For the text-containing cell, return its midpoint in [x, y] coordinate format. 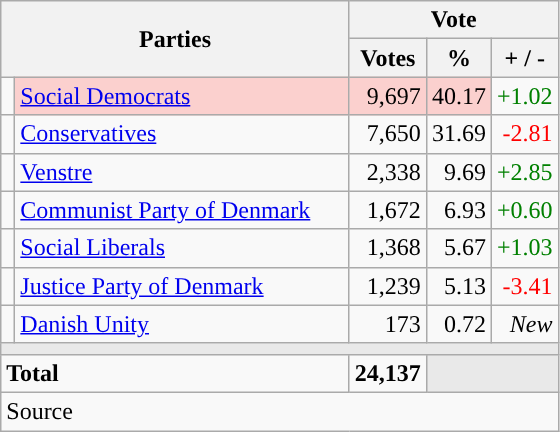
7,650 [388, 134]
Vote [454, 20]
24,137 [388, 373]
-3.41 [524, 286]
-2.81 [524, 134]
Total [176, 373]
+1.03 [524, 248]
Justice Party of Denmark [182, 286]
% [458, 58]
Parties [176, 39]
Social Democrats [182, 96]
+ / - [524, 58]
Venstre [182, 172]
Conservatives [182, 134]
173 [388, 324]
1,239 [388, 286]
+0.60 [524, 210]
40.17 [458, 96]
5.13 [458, 286]
+2.85 [524, 172]
Social Liberals [182, 248]
6.93 [458, 210]
Source [280, 411]
Communist Party of Denmark [182, 210]
9,697 [388, 96]
Danish Unity [182, 324]
5.67 [458, 248]
+1.02 [524, 96]
2,338 [388, 172]
1,672 [388, 210]
Votes [388, 58]
New [524, 324]
1,368 [388, 248]
0.72 [458, 324]
31.69 [458, 134]
9.69 [458, 172]
